Determine the (x, y) coordinate at the center of the cell enclosing the given text.  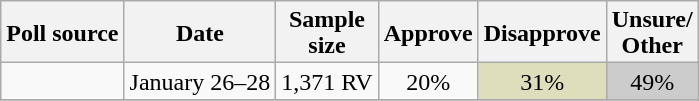
20% (428, 82)
Poll source (62, 32)
Unsure/Other (652, 32)
January 26–28 (200, 82)
1,371 RV (327, 82)
Disapprove (542, 32)
31% (542, 82)
49% (652, 82)
Date (200, 32)
Samplesize (327, 32)
Approve (428, 32)
